Search for the cell housing the specified text and yield its (X, Y) center coordinate. 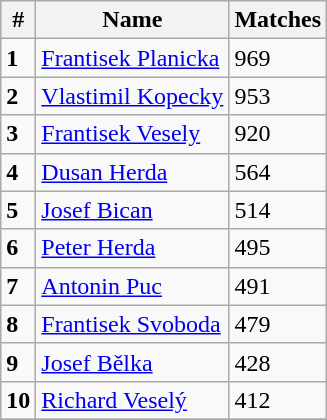
9 (18, 362)
491 (278, 286)
7 (18, 286)
428 (278, 362)
Josef Bělka (132, 362)
# (18, 20)
479 (278, 324)
2 (18, 96)
3 (18, 134)
920 (278, 134)
Antonin Puc (132, 286)
10 (18, 400)
969 (278, 58)
953 (278, 96)
8 (18, 324)
5 (18, 210)
Name (132, 20)
495 (278, 248)
514 (278, 210)
4 (18, 172)
Dusan Herda (132, 172)
Frantisek Svoboda (132, 324)
1 (18, 58)
Richard Veselý (132, 400)
6 (18, 248)
Peter Herda (132, 248)
Josef Bican (132, 210)
412 (278, 400)
Frantisek Vesely (132, 134)
Vlastimil Kopecky (132, 96)
564 (278, 172)
Matches (278, 20)
Frantisek Planicka (132, 58)
